Detect which cell encompasses the target text, then output its [X, Y] center coordinate. 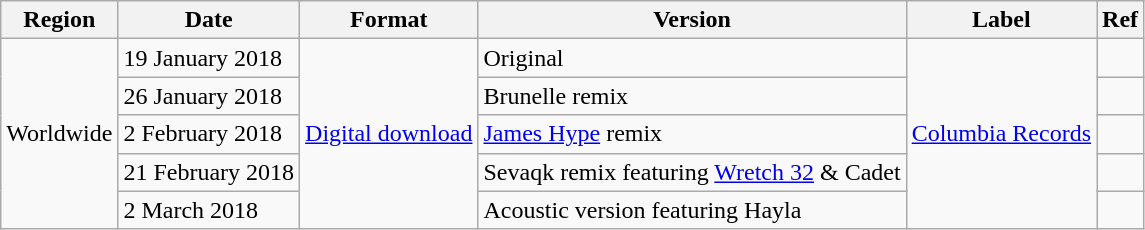
Sevaqk remix featuring Wretch 32 & Cadet [692, 172]
Version [692, 20]
2 March 2018 [209, 210]
James Hype remix [692, 134]
Ref [1120, 20]
Worldwide [60, 134]
Acoustic version featuring Hayla [692, 210]
Format [389, 20]
Label [1001, 20]
Columbia Records [1001, 134]
Region [60, 20]
Date [209, 20]
21 February 2018 [209, 172]
26 January 2018 [209, 96]
Brunelle remix [692, 96]
Digital download [389, 134]
2 February 2018 [209, 134]
19 January 2018 [209, 58]
Original [692, 58]
